From the cell containing the given text, extract its center point as [x, y] coordinate. 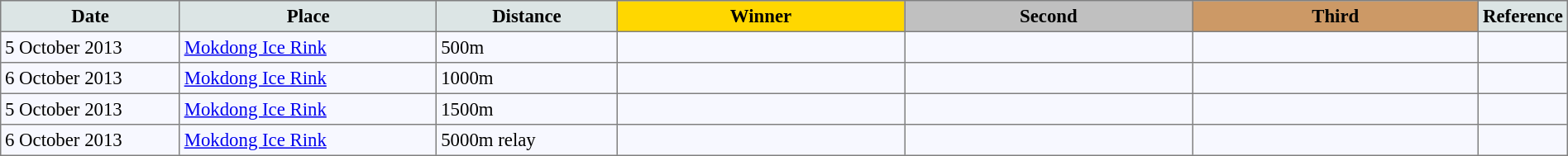
5000m relay [527, 140]
Winner [761, 17]
Distance [527, 17]
1500m [527, 109]
Second [1049, 17]
500m [527, 47]
Place [308, 17]
1000m [527, 78]
Third [1336, 17]
Date [91, 17]
Reference [1523, 17]
